Determine the (x, y) coordinate at the center of the cell enclosing the given text.  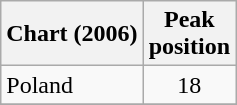
Chart (2006) (72, 34)
18 (189, 85)
Poland (72, 85)
Peakposition (189, 34)
